Extract the [x, y] coordinate from the center of the cell holding the provided text.  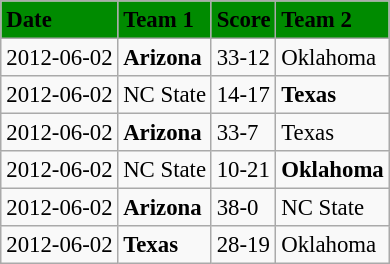
33-12 [244, 57]
10-21 [244, 170]
38-0 [244, 208]
Team 1 [164, 20]
Score [244, 20]
33-7 [244, 133]
Team 2 [332, 20]
14-17 [244, 95]
Date [60, 20]
28-19 [244, 245]
